Return [X, Y] of the center of cell containing provided text 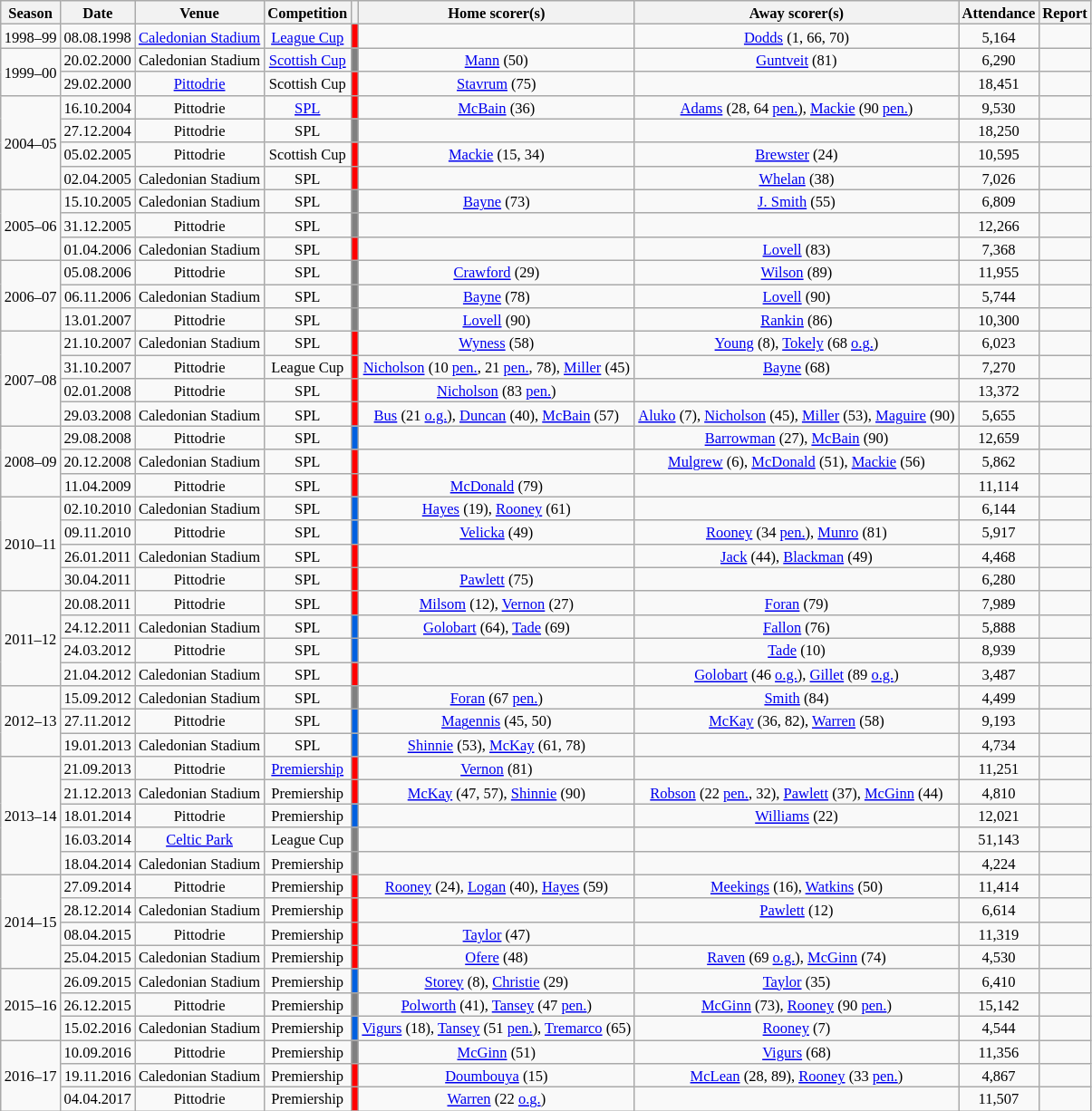
7,368 [999, 248]
18,451 [999, 83]
2007–08 [31, 379]
01.04.2006 [98, 248]
18,250 [999, 130]
Storey (8), Christie (29) [497, 981]
7,026 [999, 178]
Mulgrew (6), McDonald (51), Mackie (56) [796, 461]
Report [1065, 13]
29.03.2008 [98, 414]
Wyness (58) [497, 343]
Raven (69 o.g.), McGinn (74) [796, 957]
11,955 [999, 272]
27.12.2004 [98, 130]
Tade (10) [796, 650]
10,300 [999, 320]
10,595 [999, 154]
19.11.2016 [98, 1076]
6,290 [999, 60]
8,939 [999, 650]
9,530 [999, 107]
Nicholson (10 pen., 21 pen., 78), Miller (45) [497, 367]
McBain (36) [497, 107]
Meekings (16), Watkins (50) [796, 886]
2004–05 [31, 142]
Foran (79) [796, 603]
5,917 [999, 532]
McDonald (79) [497, 485]
6,614 [999, 910]
Wilson (89) [796, 272]
2016–17 [31, 1076]
05.08.2006 [98, 272]
Rooney (7) [796, 1028]
29.02.2000 [98, 83]
Home scorer(s) [497, 13]
McKay (47, 57), Shinnie (90) [497, 792]
Bayne (68) [796, 367]
15,142 [999, 1004]
2006–07 [31, 295]
6,144 [999, 508]
Bayne (73) [497, 201]
25.04.2015 [98, 957]
02.10.2010 [98, 508]
Barrowman (27), McBain (90) [796, 438]
20.08.2011 [98, 603]
Fallon (76) [796, 626]
26.09.2015 [98, 981]
18.04.2014 [98, 863]
26.01.2011 [98, 555]
Pawlett (12) [796, 910]
Bayne (78) [497, 296]
Adams (28, 64 pen.), Mackie (90 pen.) [796, 107]
16.03.2014 [98, 839]
2010–11 [31, 544]
Polworth (41), Tansey (47 pen.) [497, 1004]
11,251 [999, 768]
15.02.2016 [98, 1028]
Warren (22 o.g.) [497, 1099]
Dodds (1, 66, 70) [796, 36]
12,266 [999, 225]
Velicka (49) [497, 532]
6,280 [999, 579]
6,410 [999, 981]
Away scorer(s) [796, 13]
Date [98, 13]
Milsom (12), Vernon (27) [497, 603]
Golobart (64), Tade (69) [497, 626]
31.10.2007 [98, 367]
Doumbouya (15) [497, 1076]
Vernon (81) [497, 768]
McKay (36, 82), Warren (58) [796, 721]
2008–09 [31, 461]
Stavrum (75) [497, 83]
12,021 [999, 816]
McGinn (73), Rooney (90 pen.) [796, 1004]
Smith (84) [796, 698]
1998–99 [31, 36]
Taylor (35) [796, 981]
Rankin (86) [796, 320]
7,270 [999, 367]
Rooney (34 pen.), Munro (81) [796, 532]
02.01.2008 [98, 391]
31.12.2005 [98, 225]
4,499 [999, 698]
4,867 [999, 1076]
Celtic Park [199, 839]
5,655 [999, 414]
Nicholson (83 pen.) [497, 391]
Magennis (45, 50) [497, 721]
2011–12 [31, 638]
Season [31, 13]
29.08.2008 [98, 438]
11,507 [999, 1099]
Rooney (24), Logan (40), Hayes (59) [497, 886]
Shinnie (53), McKay (61, 78) [497, 745]
20.12.2008 [98, 461]
Young (8), Tokely (68 o.g.) [796, 343]
2012–13 [31, 721]
Williams (22) [796, 816]
McLean (28, 89), Rooney (33 pen.) [796, 1076]
Mann (50) [497, 60]
13,372 [999, 391]
15.10.2005 [98, 201]
30.04.2011 [98, 579]
4,810 [999, 792]
Pawlett (75) [497, 579]
J. Smith (55) [796, 201]
11,114 [999, 485]
Whelan (38) [796, 178]
2014–15 [31, 922]
6,023 [999, 343]
1999–00 [31, 72]
Bus (21 o.g.), Duncan (40), McBain (57) [497, 414]
Hayes (19), Rooney (61) [497, 508]
13.01.2007 [98, 320]
Ofere (48) [497, 957]
21.10.2007 [98, 343]
27.11.2012 [98, 721]
5,744 [999, 296]
Vigurs (68) [796, 1052]
4,734 [999, 745]
9,193 [999, 721]
21.04.2012 [98, 673]
Foran (67 pen.) [497, 698]
Guntveit (81) [796, 60]
Taylor (47) [497, 933]
10.09.2016 [98, 1052]
21.12.2013 [98, 792]
26.12.2015 [98, 1004]
24.12.2011 [98, 626]
06.11.2006 [98, 296]
Crawford (29) [497, 272]
09.11.2010 [98, 532]
Venue [199, 13]
Brewster (24) [796, 154]
05.02.2005 [98, 154]
28.12.2014 [98, 910]
20.02.2000 [98, 60]
2013–14 [31, 816]
2015–16 [31, 1004]
Mackie (15, 34) [497, 154]
4,530 [999, 957]
16.10.2004 [98, 107]
5,862 [999, 461]
18.01.2014 [98, 816]
Lovell (83) [796, 248]
4,468 [999, 555]
08.08.1998 [98, 36]
Competition [307, 13]
27.09.2014 [98, 886]
Golobart (46 o.g.), Gillet (89 o.g.) [796, 673]
51,143 [999, 839]
21.09.2013 [98, 768]
Robson (22 pen., 32), Pawlett (37), McGinn (44) [796, 792]
15.09.2012 [98, 698]
7,989 [999, 603]
02.04.2005 [98, 178]
12,659 [999, 438]
04.04.2017 [98, 1099]
5,888 [999, 626]
08.04.2015 [98, 933]
5,164 [999, 36]
11,356 [999, 1052]
2005–06 [31, 225]
11,319 [999, 933]
11,414 [999, 886]
McGinn (51) [497, 1052]
11.04.2009 [98, 485]
Vigurs (18), Tansey (51 pen.), Tremarco (65) [497, 1028]
Attendance [999, 13]
4,224 [999, 863]
3,487 [999, 673]
19.01.2013 [98, 745]
4,544 [999, 1028]
Aluko (7), Nicholson (45), Miller (53), Maguire (90) [796, 414]
Jack (44), Blackman (49) [796, 555]
6,809 [999, 201]
24.03.2012 [98, 650]
